For the text-containing cell, return its midpoint in (X, Y) coordinate format. 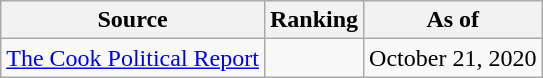
The Cook Political Report (133, 58)
Source (133, 20)
As of (453, 20)
Ranking (314, 20)
October 21, 2020 (453, 58)
